For the text-containing cell, return its midpoint in [x, y] coordinate format. 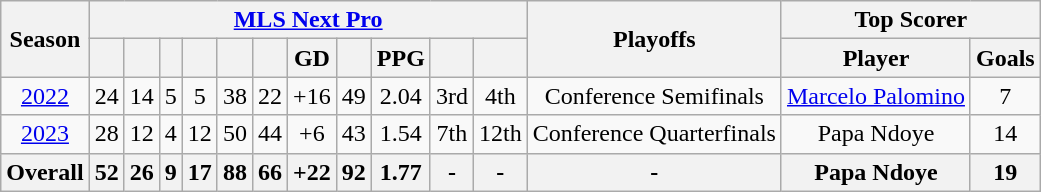
2022 [45, 96]
Conference Quarterfinals [654, 134]
7 [1005, 96]
Conference Semifinals [654, 96]
1.77 [400, 172]
24 [106, 96]
4th [500, 96]
19 [1005, 172]
2.04 [400, 96]
50 [234, 134]
3rd [452, 96]
7th [452, 134]
1.54 [400, 134]
Top Scorer [910, 20]
Overall [45, 172]
+16 [312, 96]
28 [106, 134]
66 [270, 172]
92 [354, 172]
52 [106, 172]
GD [312, 58]
17 [200, 172]
4 [170, 134]
2023 [45, 134]
+22 [312, 172]
22 [270, 96]
Marcelo Palomino [876, 96]
12th [500, 134]
Playoffs [654, 39]
88 [234, 172]
49 [354, 96]
38 [234, 96]
43 [354, 134]
26 [142, 172]
MLS Next Pro [308, 20]
Season [45, 39]
44 [270, 134]
9 [170, 172]
Player [876, 58]
+6 [312, 134]
PPG [400, 58]
Goals [1005, 58]
